For the text-containing cell, return its midpoint in [X, Y] coordinate format. 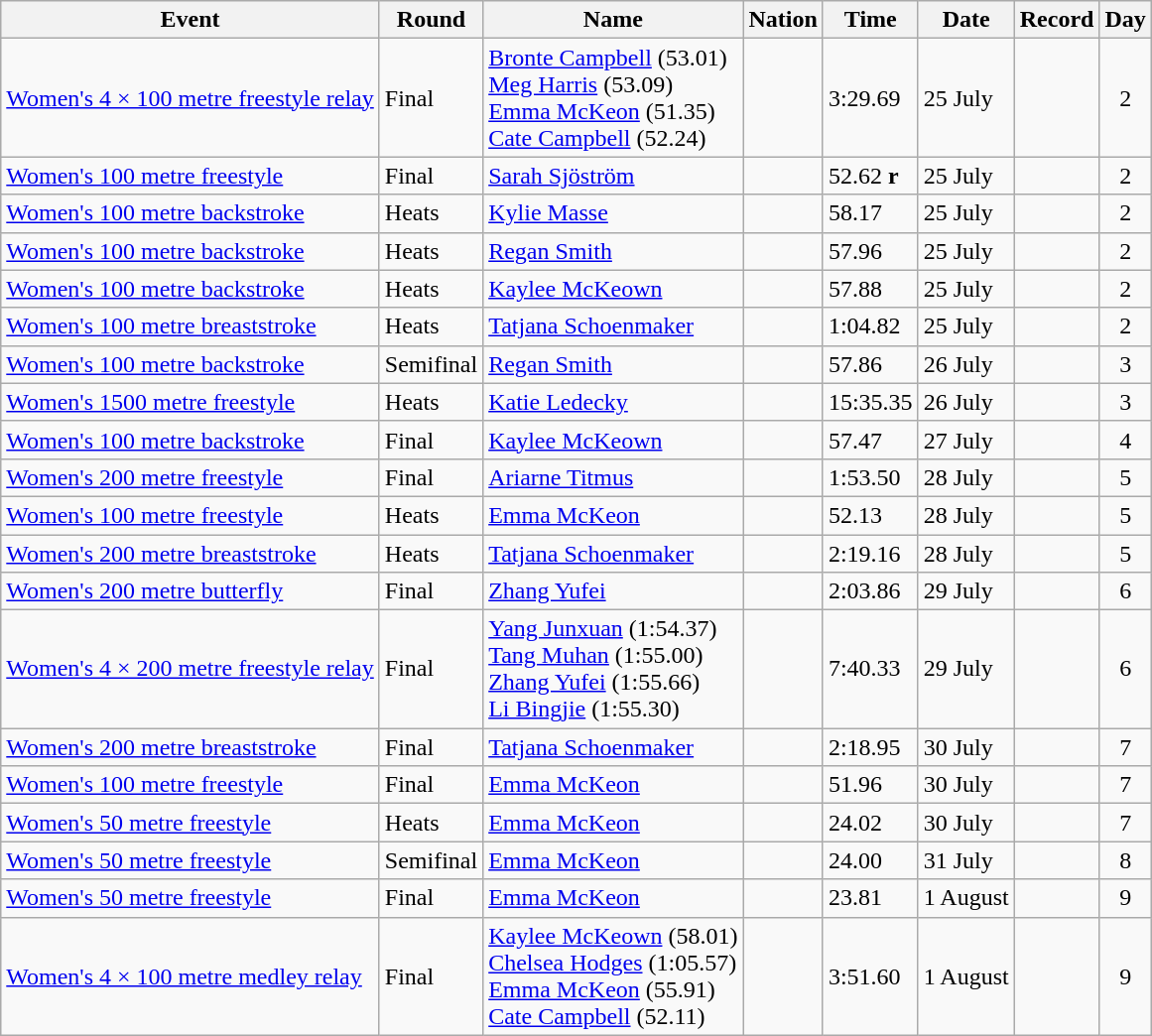
Record [1057, 20]
4 [1125, 440]
57.86 [870, 364]
Zhang Yufei [613, 591]
24.00 [870, 860]
Kylie Masse [613, 213]
57.96 [870, 251]
Women's 100 metre breaststroke [191, 326]
Katie Ledecky [613, 402]
8 [1125, 860]
3:29.69 [870, 97]
2:03.86 [870, 591]
52.13 [870, 515]
Round [431, 20]
Nation [783, 20]
Women's 4 × 200 metre freestyle relay [191, 669]
Women's 200 metre freestyle [191, 477]
Name [613, 20]
52.62 r [870, 176]
Women's 200 metre butterfly [191, 591]
Yang Junxuan (1:54.37)Tang Muhan (1:55.00)Zhang Yufei (1:55.66)Li Bingjie (1:55.30) [613, 669]
2:19.16 [870, 553]
7:40.33 [870, 669]
31 July [966, 860]
23.81 [870, 898]
Women's 4 × 100 metre freestyle relay [191, 97]
Event [191, 20]
Women's 1500 metre freestyle [191, 402]
57.47 [870, 440]
1:04.82 [870, 326]
2:18.95 [870, 747]
Bronte Campbell (53.01)Meg Harris (53.09)Emma McKeon (51.35)Cate Campbell (52.24) [613, 97]
Day [1125, 20]
51.96 [870, 785]
Ariarne Titmus [613, 477]
Kaylee McKeown (58.01)Chelsea Hodges (1:05.57)Emma McKeon (55.91)Cate Campbell (52.11) [613, 976]
15:35.35 [870, 402]
Sarah Sjöström [613, 176]
57.88 [870, 289]
1:53.50 [870, 477]
3:51.60 [870, 976]
24.02 [870, 823]
Women's 4 × 100 metre medley relay [191, 976]
Time [870, 20]
Date [966, 20]
58.17 [870, 213]
27 July [966, 440]
